Locate the cell with the specified text and output its [X, Y] center coordinate. 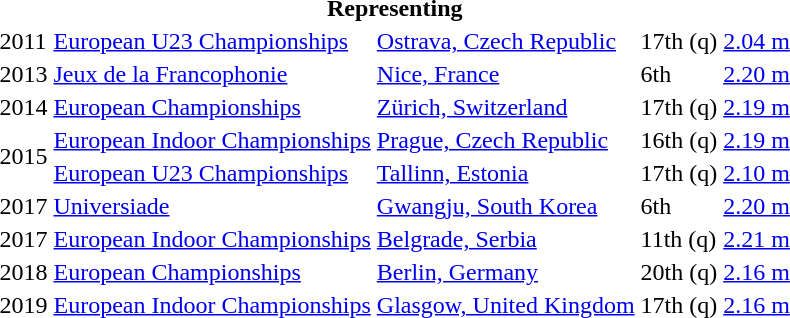
Zürich, Switzerland [506, 107]
11th (q) [679, 239]
Berlin, Germany [506, 272]
Gwangju, South Korea [506, 206]
Universiade [212, 206]
Tallinn, Estonia [506, 173]
Belgrade, Serbia [506, 239]
Ostrava, Czech Republic [506, 41]
Prague, Czech Republic [506, 140]
Nice, France [506, 74]
20th (q) [679, 272]
Jeux de la Francophonie [212, 74]
16th (q) [679, 140]
